Pinpoint the cell where the given text exists, returning its (x, y) midpoint coordinate. 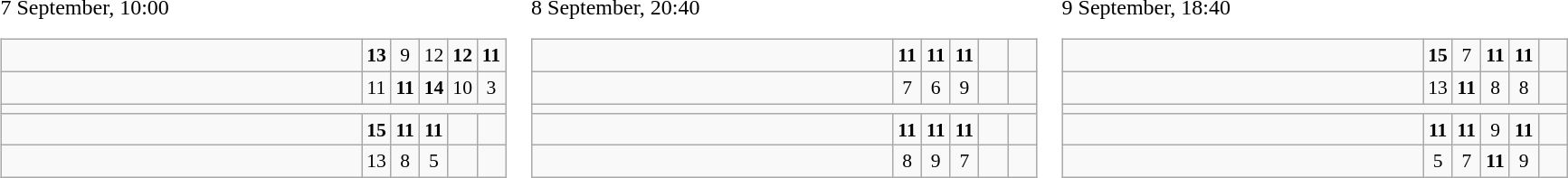
3 (491, 88)
14 (434, 88)
10 (462, 88)
6 (936, 88)
